Capture the cell that displays the provided text and extract its (x, y) central coordinate. 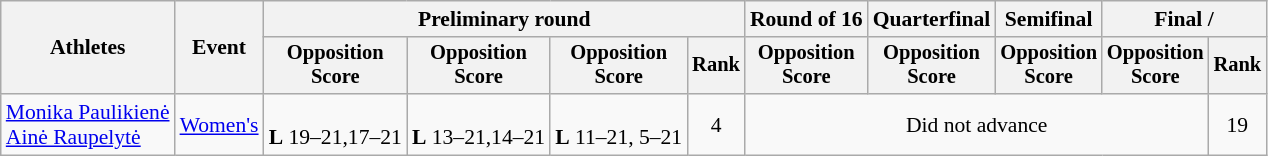
Round of 16 (806, 19)
19 (1238, 124)
4 (716, 124)
Event (220, 48)
L 19–21,17–21 (336, 124)
Monika PaulikienėAinė Raupelytė (88, 124)
Quarterfinal (932, 19)
Semifinal (1048, 19)
Athletes (88, 48)
Did not advance (977, 124)
Women's (220, 124)
L 11–21, 5–21 (618, 124)
L 13–21,14–21 (478, 124)
Preliminary round (504, 19)
Final / (1184, 19)
